Output the (X, Y) coordinate of the center of the cell containing the given text.  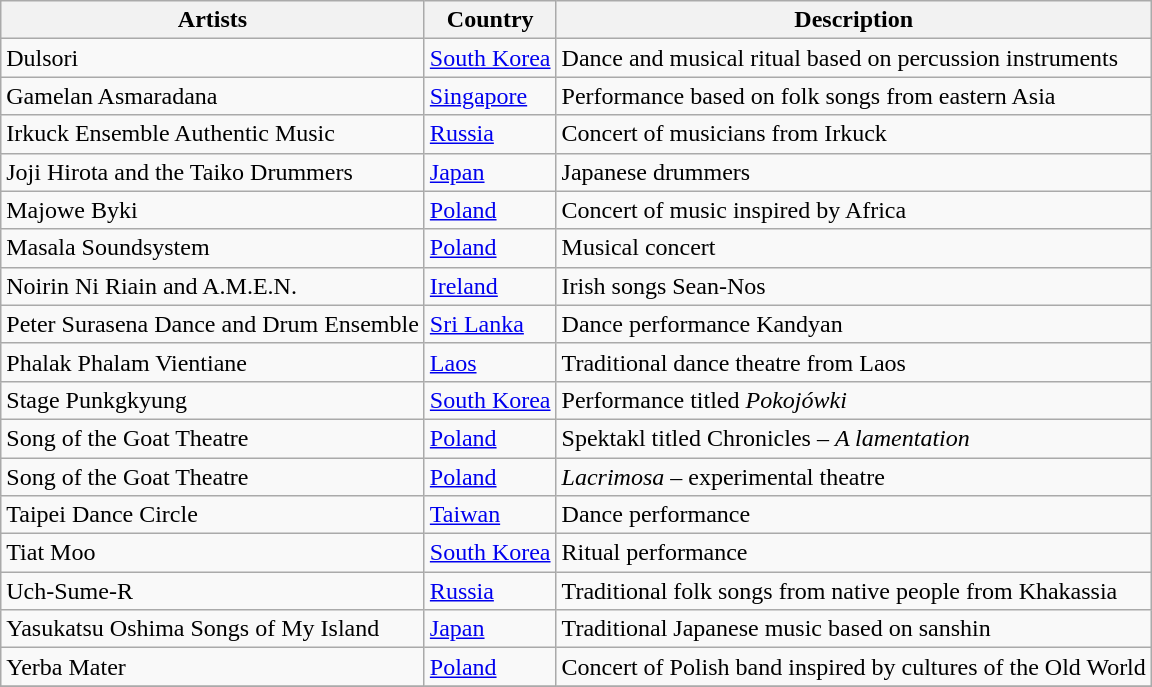
Concert of musicians from Irkuck (854, 134)
Dance performance Kandyan (854, 324)
Lacrimosa – experimental theatre (854, 477)
Concert of music inspired by Africa (854, 210)
Country (490, 20)
Ritual performance (854, 553)
Traditional dance theatre from Laos (854, 362)
Yasukatsu Oshima Songs of My Island (213, 629)
Japanese drummers (854, 172)
Stage Punkgkyung (213, 400)
Uch-Sume-R (213, 591)
Tiat Moo (213, 553)
Taipei Dance Circle (213, 515)
Concert of Polish band inspired by cultures of the Old World (854, 667)
Laos (490, 362)
Peter Surasena Dance and Drum Ensemble (213, 324)
Traditional folk songs from native people from Khakassia (854, 591)
Performance based on folk songs from eastern Asia (854, 96)
Majowe Byki (213, 210)
Musical concert (854, 248)
Taiwan (490, 515)
Traditional Japanese music based on sanshin (854, 629)
Masala Soundsystem (213, 248)
Irish songs Sean-Nos (854, 286)
Irkuck Ensemble Authentic Music (213, 134)
Ireland (490, 286)
Spektakl titled Chronicles – A lamentation (854, 438)
Artists (213, 20)
Description (854, 20)
Performance titled Pokojówki (854, 400)
Dulsori (213, 58)
Dance and musical ritual based on percussion instruments (854, 58)
Phalak Phalam Vientiane (213, 362)
Singapore (490, 96)
Yerba Mater (213, 667)
Sri Lanka (490, 324)
Gamelan Asmaradana (213, 96)
Noirin Ni Riain and A.M.E.N. (213, 286)
Joji Hirota and the Taiko Drummers (213, 172)
Dance performance (854, 515)
